Determine the [X, Y] coordinate at the center of the cell enclosing the given text.  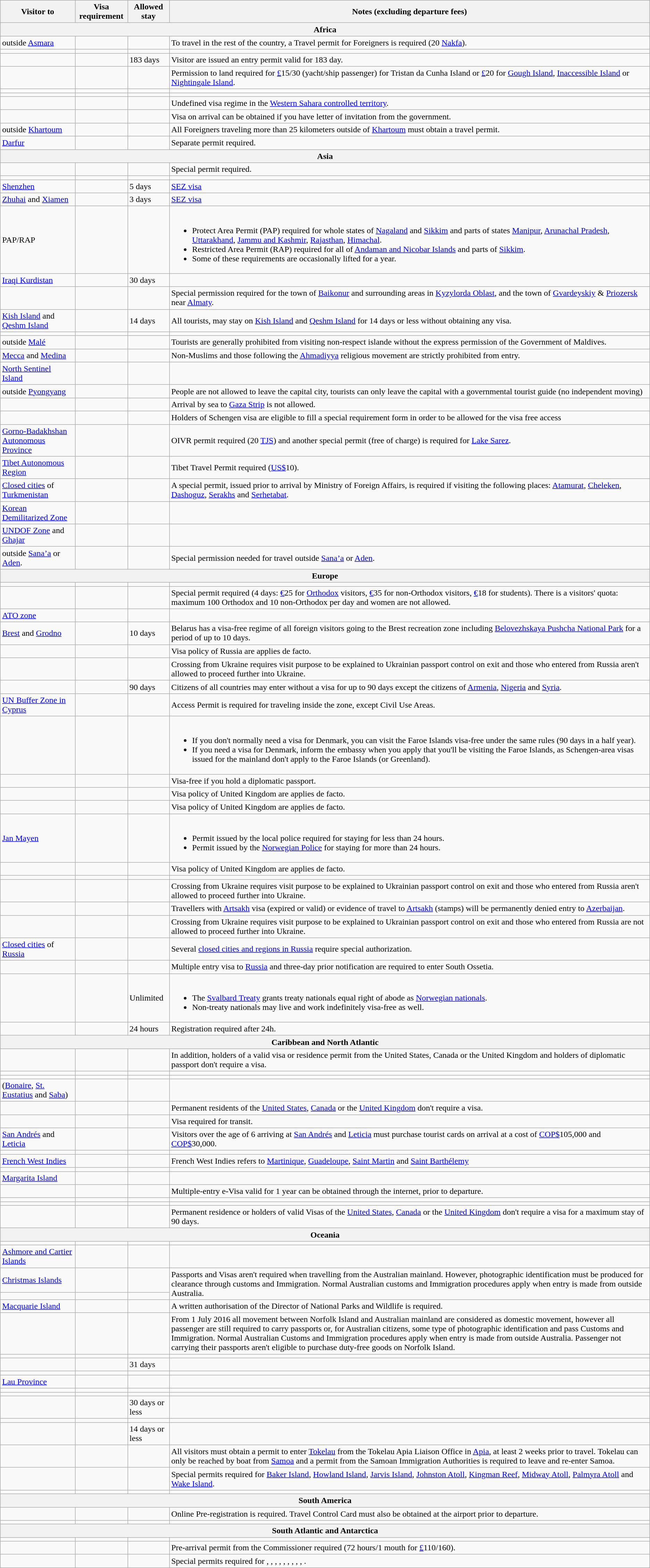
outside Asmara [37, 43]
Special permission needed for travel outside Sana’a or Aden. [410, 558]
Special permission required for the town of Baikonur and surrounding areas in Kyzylorda Oblast, and the town of Gvardeyskiy & Priozersk near Almaty. [410, 298]
(Bonaire, St. Eustatius and Saba) [37, 1090]
14 days or less [149, 1433]
Gorno-Badakhshan Autonomous Province [37, 440]
South America [325, 1500]
Registration required after 24h. [410, 1029]
Special permits required for , , , , , , , , , . [410, 1561]
Travellers with Artsakh visa (expired or valid) or evidence of travel to Artsakh (stamps) will be permanently denied entry to Azerbaijan. [410, 909]
outside Pyongyang [37, 391]
Non-Muslims and those following the Ahmadiyya religious movement are strictly prohibited from entry. [410, 355]
San Andrés and Leticia [37, 1139]
outside Sana’a or Aden. [37, 558]
Jan Mayen [37, 838]
UNDOF Zone and Ghajar [37, 535]
UN Buffer Zone in Cyprus [37, 705]
All Foreigners traveling more than 25 kilometers outside of Khartoum must obtain a travel permit. [410, 129]
Kish Island and Qeshm Island [37, 321]
Oceania [325, 1234]
Visa policy of Russia are applies de facto. [410, 651]
Holders of Schengen visa are eligible to fill a special requirement form in order to be allowed for the visa free access [410, 418]
Mecca and Medina [37, 355]
Pre-arrival permit from the Commissioner required (72 hours/1 mouth for £110/160). [410, 1548]
Undefined visa regime in the Western Sahara controlled territory. [410, 103]
Visitor to [37, 12]
30 days [149, 280]
Special permit required. [410, 169]
Permanent residents of the United States, Canada or the United Kingdom don't require a visa. [410, 1108]
Visitors over the age of 6 arriving at San Andrés and Leticia must purchase tourist cards on arrival at a cost of COP$105,000 and COP$30,000. [410, 1139]
Africa [325, 29]
French West Indies refers to Martinique, Guadeloupe, Saint Martin and Saint Barthélemy [410, 1161]
Margarita Island [37, 1178]
Tibet Autonomous Region [37, 468]
Darfur [37, 143]
Citizens of all countries may enter without a visa for up to 90 days except the citizens of Armenia, Nigeria and Syria. [410, 687]
OIVR permit required (20 TJS) and another special permit (free of charge) is required for Lake Sarez. [410, 440]
Separate permit required. [410, 143]
outside Khartoum [37, 129]
Europe [325, 576]
Visa requirement [101, 12]
Visa required for transit. [410, 1121]
Notes (excluding departure fees) [410, 12]
Multiple entry visa to Russia and three-day prior notification are required to enter South Ossetia. [410, 967]
Korean Demilitarized Zone [37, 513]
Online Pre-registration is required. Travel Control Card must also be obtained at the airport prior to departure. [410, 1514]
North Sentinel Island [37, 373]
Lau Province [37, 1382]
Closed cities of Turkmenistan [37, 490]
3 days [149, 200]
Christmas Islands [37, 1280]
Visa-free if you hold a diplomatic passport. [410, 781]
Tourists are generally prohibited from visiting non-respect islande without the express permission of the Government of Maldives. [410, 342]
outside Malé [37, 342]
Ashmore and Cartier Islands [37, 1256]
All tourists, may stay on Kish Island and Qeshm Island for 14 days or less without obtaining any visa. [410, 321]
A written authorisation of the Director of National Parks and Wildlife is required. [410, 1306]
5 days [149, 186]
Permanent residence or holders of valid Visas of the United States, Canada or the United Kingdom don't require a visa for a maximum stay of 90 days. [410, 1217]
Shenzhen [37, 186]
Several closed cities and regions in Russia require special authorization. [410, 949]
ATO zone [37, 615]
South Atlantic and Antarctica [325, 1531]
Caribbean and North Atlantic [325, 1042]
To travel in the rest of the country, a Travel permit for Foreigners is required (20 Nakfa). [410, 43]
Access Permit is required for traveling inside the zone, except Civil Use Areas. [410, 705]
Macquarie Island [37, 1306]
Visa on arrival can be obtained if you have letter of invitation from the government. [410, 116]
90 days [149, 687]
31 days [149, 1365]
10 days [149, 633]
Asia [325, 156]
Visitor are issued an entry permit valid for 183 day. [410, 60]
Arrival by sea to Gaza Strip is not allowed. [410, 404]
French West Indies [37, 1161]
14 days [149, 321]
Brest and Grodno [37, 633]
Zhuhai and Xiamen [37, 200]
30 days or less [149, 1407]
Special permits required for Baker Island, Howland Island, Jarvis Island, Johnston Atoll, Kingman Reef, Midway Atoll, Palmyra Atoll and Wake Island. [410, 1478]
Iraqi Kurdistan [37, 280]
People are not allowed to leave the capital city, tourists can only leave the capital with a governmental tourist guide (no independent moving) [410, 391]
Tibet Travel Permit required (US$10). [410, 468]
Unlimited [149, 998]
Closed cities of Russia [37, 949]
Allowed stay [149, 12]
183 days [149, 60]
PAP/RAP [37, 240]
Multiple-entry e-Visa valid for 1 year can be obtained through the internet, prior to departure. [410, 1191]
24 hours [149, 1029]
